Provide the [x, y] coordinate of the cell's center where the given text is located.  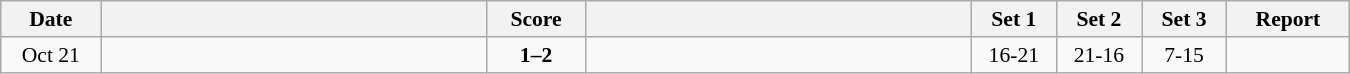
Set 2 [1098, 19]
1–2 [536, 55]
21-16 [1098, 55]
Report [1288, 19]
Set 3 [1184, 19]
7-15 [1184, 55]
Oct 21 [51, 55]
Score [536, 19]
Set 1 [1014, 19]
16-21 [1014, 55]
Date [51, 19]
